Search for the cell housing the specified text and yield its (X, Y) center coordinate. 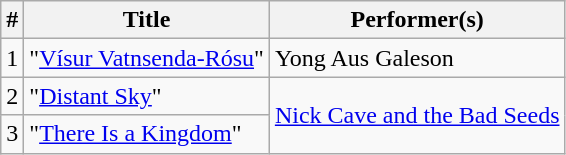
"There Is a Kingdom" (147, 134)
3 (12, 134)
Performer(s) (417, 20)
# (12, 20)
"Vísur Vatnsenda-Rósu" (147, 58)
Nick Cave and the Bad Seeds (417, 115)
1 (12, 58)
Yong Aus Galeson (417, 58)
"Distant Sky" (147, 96)
2 (12, 96)
Title (147, 20)
